From the cell containing the given text, extract its center point as (x, y) coordinate. 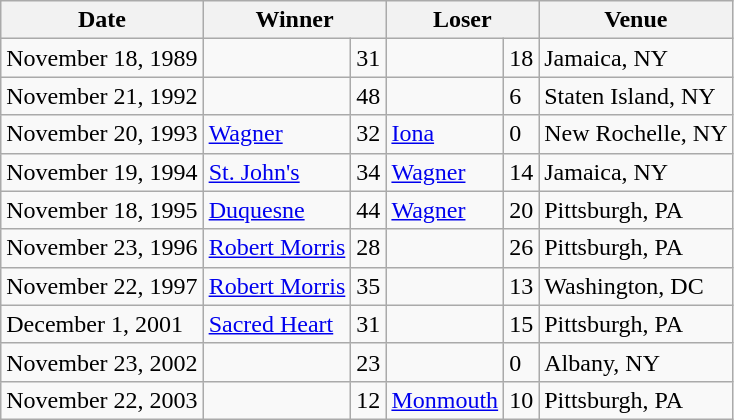
Sacred Heart (277, 324)
November 22, 2003 (102, 400)
November 22, 1997 (102, 286)
35 (368, 286)
26 (522, 248)
12 (368, 400)
48 (368, 96)
November 18, 1989 (102, 58)
18 (522, 58)
November 19, 1994 (102, 172)
14 (522, 172)
20 (522, 210)
Loser (462, 20)
St. John's (277, 172)
15 (522, 324)
10 (522, 400)
34 (368, 172)
November 20, 1993 (102, 134)
December 1, 2001 (102, 324)
Venue (636, 20)
Iona (445, 134)
November 23, 1996 (102, 248)
Duquesne (277, 210)
23 (368, 362)
Winner (294, 20)
Staten Island, NY (636, 96)
44 (368, 210)
Washington, DC (636, 286)
November 21, 1992 (102, 96)
13 (522, 286)
Date (102, 20)
November 23, 2002 (102, 362)
6 (522, 96)
Monmouth (445, 400)
32 (368, 134)
New Rochelle, NY (636, 134)
November 18, 1995 (102, 210)
28 (368, 248)
Albany, NY (636, 362)
